Identify which cell holds the provided text, then report its [x, y] central coordinate. 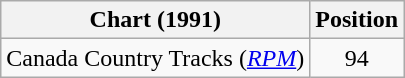
Position [357, 20]
94 [357, 58]
Chart (1991) [156, 20]
Canada Country Tracks (RPM) [156, 58]
